Search for the cell housing the specified text and yield its [X, Y] center coordinate. 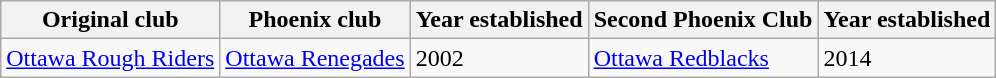
Second Phoenix Club [703, 20]
2014 [907, 58]
Ottawa Rough Riders [110, 58]
Ottawa Redblacks [703, 58]
Original club [110, 20]
Ottawa Renegades [315, 58]
Phoenix club [315, 20]
2002 [499, 58]
